Locate the cell with the specified text and output its (X, Y) center coordinate. 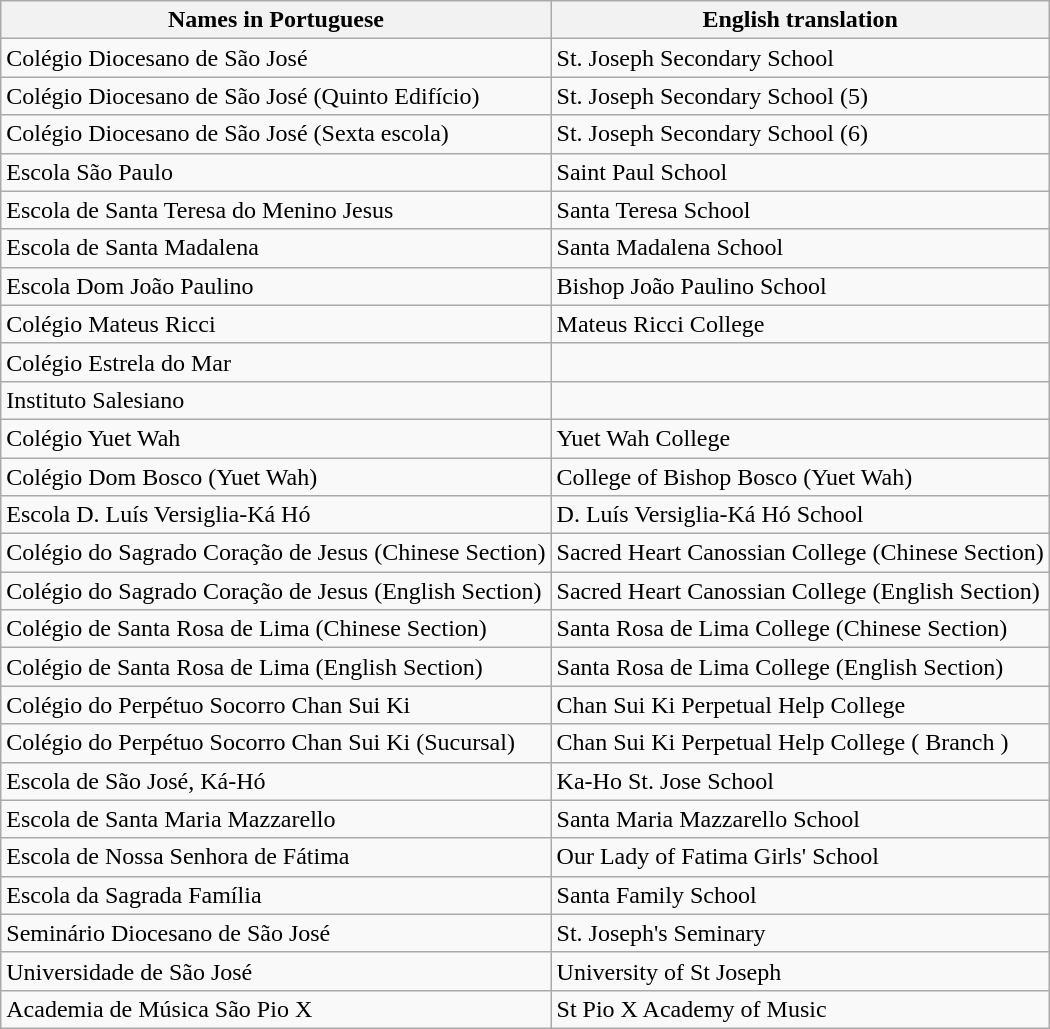
Escola São Paulo (276, 172)
Saint Paul School (800, 172)
Colégio Dom Bosco (Yuet Wah) (276, 477)
Sacred Heart Canossian College (Chinese Section) (800, 553)
College of Bishop Bosco (Yuet Wah) (800, 477)
Santa Maria Mazzarello School (800, 819)
Chan Sui Ki Perpetual Help College (800, 705)
English translation (800, 20)
Colégio do Sagrado Coração de Jesus (English Section) (276, 591)
Our Lady of Fatima Girls' School (800, 857)
Escola da Sagrada Família (276, 895)
Santa Madalena School (800, 248)
St Pio X Academy of Music (800, 1009)
Chan Sui Ki Perpetual Help College ( Branch ) (800, 743)
Mateus Ricci College (800, 324)
Colégio Diocesano de São José (276, 58)
Colégio Mateus Ricci (276, 324)
St. Joseph's Seminary (800, 933)
Santa Teresa School (800, 210)
Ka-Ho St. Jose School (800, 781)
Seminário Diocesano de São José (276, 933)
Escola de Santa Teresa do Menino Jesus (276, 210)
Escola de Santa Maria Mazzarello (276, 819)
Colégio do Sagrado Coração de Jesus (Chinese Section) (276, 553)
Santa Family School (800, 895)
Colégio de Santa Rosa de Lima (Chinese Section) (276, 629)
Instituto Salesiano (276, 400)
Yuet Wah College (800, 438)
Universidade de São José (276, 971)
St. Joseph Secondary School (6) (800, 134)
Colégio Diocesano de São José (Sexta escola) (276, 134)
Colégio do Perpétuo Socorro Chan Sui Ki (276, 705)
Escola de Nossa Senhora de Fátima (276, 857)
Academia de Música São Pio X (276, 1009)
St. Joseph Secondary School (5) (800, 96)
Colégio Diocesano de São José (Quinto Edifício) (276, 96)
Bishop João Paulino School (800, 286)
Santa Rosa de Lima College (English Section) (800, 667)
D. Luís Versiglia-Ká Hó School (800, 515)
University of St Joseph (800, 971)
Colégio Estrela do Mar (276, 362)
Santa Rosa de Lima College (Chinese Section) (800, 629)
Colégio do Perpétuo Socorro Chan Sui Ki (Sucursal) (276, 743)
Sacred Heart Canossian College (English Section) (800, 591)
Escola Dom João Paulino (276, 286)
Escola de Santa Madalena (276, 248)
Escola D. Luís Versiglia-Ká Hó (276, 515)
Escola de São José, Ká-Hó (276, 781)
Names in Portuguese (276, 20)
Colégio de Santa Rosa de Lima (English Section) (276, 667)
Colégio Yuet Wah (276, 438)
St. Joseph Secondary School (800, 58)
